Scan for the cell matching the given text and deliver its [X, Y] coordinate at center. 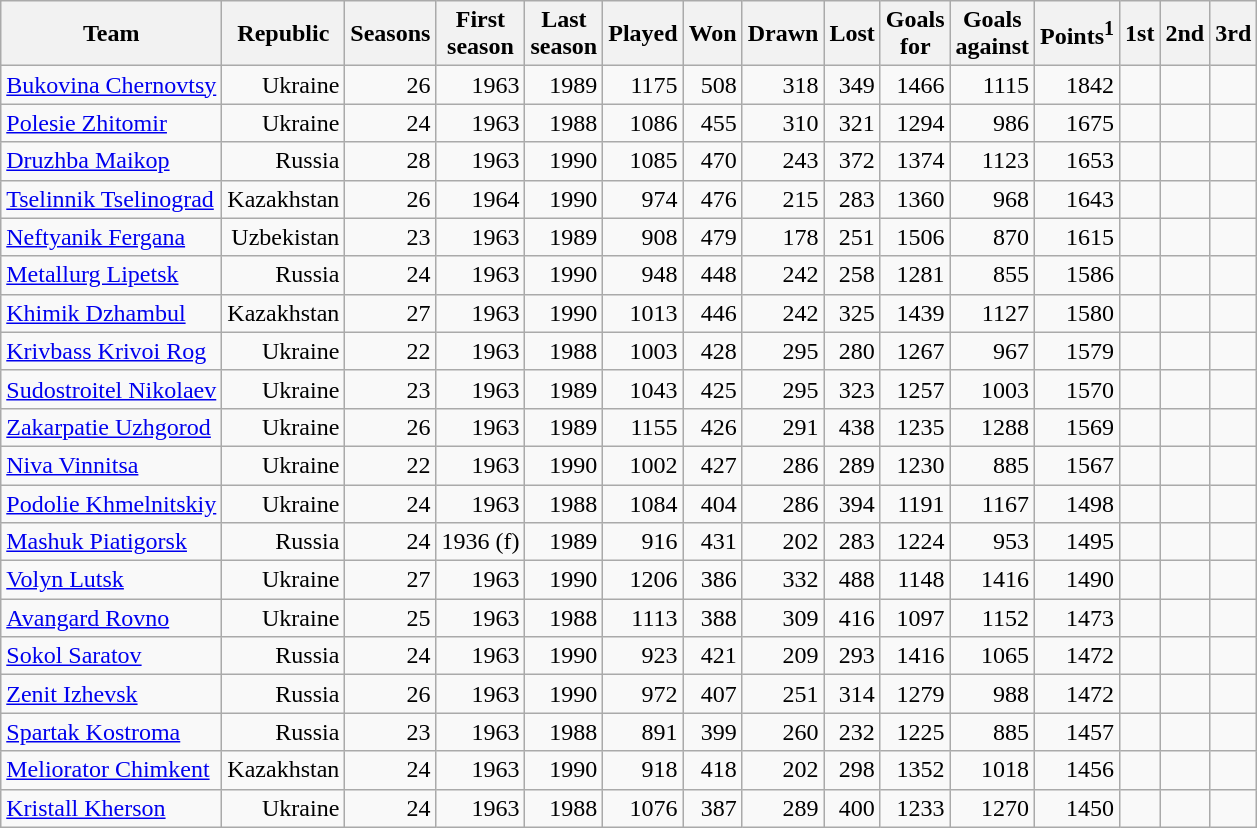
431 [712, 542]
Kristall Kherson [112, 808]
Seasons [390, 34]
1013 [643, 313]
Lastseason [564, 34]
508 [712, 85]
Uzbekistan [284, 237]
1152 [992, 618]
232 [852, 732]
178 [783, 237]
1235 [915, 427]
Republic [284, 34]
446 [712, 313]
Goalsagainst [992, 34]
1167 [992, 503]
Drawn [783, 34]
1490 [1078, 580]
1233 [915, 808]
293 [852, 656]
425 [712, 389]
1115 [992, 85]
280 [852, 351]
891 [643, 732]
1270 [992, 808]
1936 (f) [480, 542]
1st [1140, 34]
418 [712, 770]
1018 [992, 770]
309 [783, 618]
455 [712, 123]
1224 [915, 542]
470 [712, 161]
1230 [915, 465]
1586 [1078, 275]
1294 [915, 123]
388 [712, 618]
310 [783, 123]
1457 [1078, 732]
1257 [915, 389]
1002 [643, 465]
1439 [915, 313]
Zakarpatie Uzhgorod [112, 427]
1643 [1078, 199]
1225 [915, 732]
1842 [1078, 85]
314 [852, 694]
1191 [915, 503]
Sudostroitel Nikolaev [112, 389]
Points1 [1078, 34]
Lost [852, 34]
321 [852, 123]
1084 [643, 503]
1086 [643, 123]
1498 [1078, 503]
1569 [1078, 427]
Podolie Khmelnitskiy [112, 503]
1076 [643, 808]
908 [643, 237]
968 [992, 199]
1281 [915, 275]
Volyn Lutsk [112, 580]
416 [852, 618]
323 [852, 389]
Avangard Rovno [112, 618]
1267 [915, 351]
318 [783, 85]
Played [643, 34]
243 [783, 161]
988 [992, 694]
421 [712, 656]
1580 [1078, 313]
448 [712, 275]
1097 [915, 618]
870 [992, 237]
Zenit Izhevsk [112, 694]
1279 [915, 694]
349 [852, 85]
1579 [1078, 351]
372 [852, 161]
291 [783, 427]
1360 [915, 199]
1065 [992, 656]
1615 [1078, 237]
Team [112, 34]
Meliorator Chimkent [112, 770]
1352 [915, 770]
Metallurg Lipetsk [112, 275]
Tselinnik Tselinograd [112, 199]
404 [712, 503]
325 [852, 313]
479 [712, 237]
394 [852, 503]
Neftyanik Fergana [112, 237]
407 [712, 694]
1113 [643, 618]
Goalsfor [915, 34]
260 [783, 732]
399 [712, 732]
28 [390, 161]
332 [783, 580]
Bukovina Chernovtsy [112, 85]
1148 [915, 580]
Firstseason [480, 34]
953 [992, 542]
Spartak Kostroma [112, 732]
1043 [643, 389]
427 [712, 465]
209 [783, 656]
Krivbass Krivoi Rog [112, 351]
215 [783, 199]
1450 [1078, 808]
Polesie Zhitomir [112, 123]
1374 [915, 161]
1964 [480, 199]
386 [712, 580]
Mashuk Piatigorsk [112, 542]
948 [643, 275]
1288 [992, 427]
428 [712, 351]
2nd [1185, 34]
1127 [992, 313]
Niva Vinnitsa [112, 465]
855 [992, 275]
258 [852, 275]
298 [852, 770]
426 [712, 427]
488 [852, 580]
967 [992, 351]
974 [643, 199]
438 [852, 427]
1123 [992, 161]
1155 [643, 427]
1567 [1078, 465]
3rd [1234, 34]
972 [643, 694]
Won [712, 34]
986 [992, 123]
1653 [1078, 161]
1473 [1078, 618]
1570 [1078, 389]
1506 [915, 237]
Khimik Dzhambul [112, 313]
1495 [1078, 542]
476 [712, 199]
1175 [643, 85]
1466 [915, 85]
1085 [643, 161]
1456 [1078, 770]
Sokol Saratov [112, 656]
918 [643, 770]
387 [712, 808]
1675 [1078, 123]
Druzhba Maikop [112, 161]
1206 [643, 580]
916 [643, 542]
400 [852, 808]
25 [390, 618]
923 [643, 656]
